Pinpoint the cell where the given text exists, returning its [X, Y] midpoint coordinate. 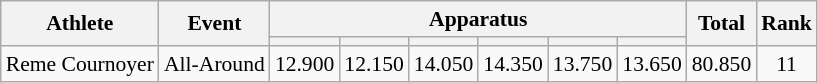
14.350 [512, 64]
All-Around [214, 64]
13.650 [652, 64]
Apparatus [478, 19]
14.050 [444, 64]
Rank [786, 24]
Reme Cournoyer [80, 64]
11 [786, 64]
13.750 [582, 64]
12.900 [304, 64]
80.850 [722, 64]
Event [214, 24]
12.150 [374, 64]
Total [722, 24]
Athlete [80, 24]
